Return the [X, Y] coordinate for the center point of the cell that contains the specified text.  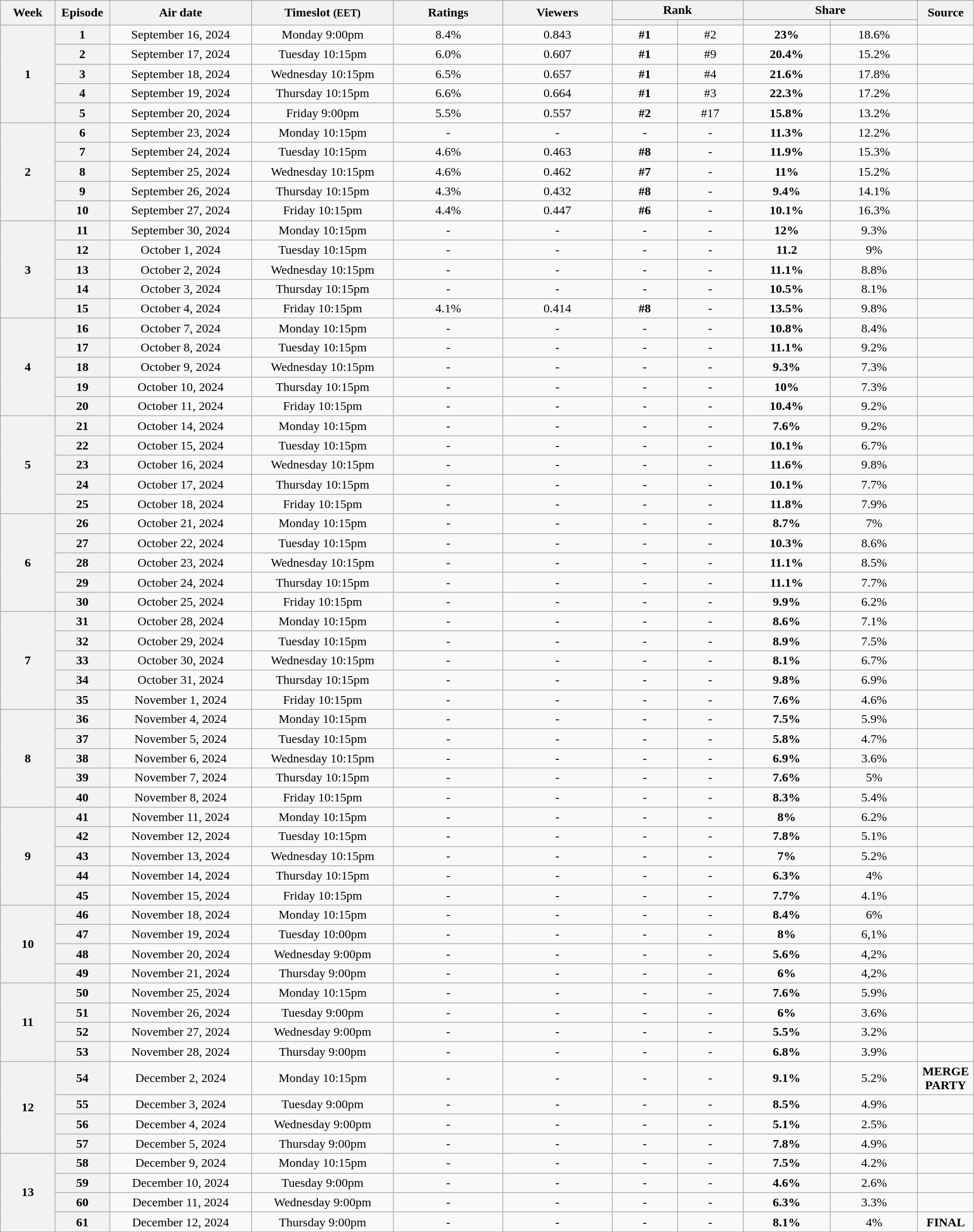
0.447 [558, 211]
22.3% [786, 94]
14 [82, 289]
Air date [180, 13]
November 8, 2024 [180, 797]
0.463 [558, 152]
October 1, 2024 [180, 250]
54 [82, 1078]
53 [82, 1052]
45 [82, 895]
Source [945, 13]
October 21, 2024 [180, 524]
November 19, 2024 [180, 934]
December 5, 2024 [180, 1144]
29 [82, 582]
6.8% [786, 1052]
November 7, 2024 [180, 778]
October 30, 2024 [180, 660]
#7 [645, 172]
October 28, 2024 [180, 621]
25 [82, 504]
September 20, 2024 [180, 113]
42 [82, 836]
Ratings [448, 13]
32 [82, 641]
37 [82, 739]
October 10, 2024 [180, 387]
Week [28, 13]
#9 [710, 54]
36 [82, 719]
12.2% [874, 133]
21.6% [786, 74]
December 4, 2024 [180, 1124]
10.4% [786, 406]
9% [874, 250]
34 [82, 680]
November 14, 2024 [180, 875]
October 15, 2024 [180, 445]
November 21, 2024 [180, 973]
57 [82, 1144]
60 [82, 1202]
12% [786, 230]
November 5, 2024 [180, 739]
October 18, 2024 [180, 504]
27 [82, 543]
0.462 [558, 172]
September 18, 2024 [180, 74]
9.1% [786, 1078]
5.6% [786, 954]
33 [82, 660]
3.2% [874, 1032]
17.8% [874, 74]
41 [82, 817]
8.7% [786, 524]
October 4, 2024 [180, 308]
11.9% [786, 152]
October 11, 2024 [180, 406]
0.843 [558, 34]
Rank [677, 10]
6.5% [448, 74]
September 19, 2024 [180, 94]
Timeslot (EET) [323, 13]
15.8% [786, 113]
September 17, 2024 [180, 54]
November 12, 2024 [180, 836]
11.3% [786, 133]
0.414 [558, 308]
December 2, 2024 [180, 1078]
October 3, 2024 [180, 289]
50 [82, 993]
17 [82, 347]
24 [82, 484]
5.8% [786, 739]
November 20, 2024 [180, 954]
November 26, 2024 [180, 1013]
10.3% [786, 543]
November 6, 2024 [180, 758]
15 [82, 308]
9.4% [786, 191]
39 [82, 778]
20.4% [786, 54]
October 24, 2024 [180, 582]
26 [82, 524]
December 3, 2024 [180, 1105]
4.3% [448, 191]
December 12, 2024 [180, 1222]
11.2 [786, 250]
November 27, 2024 [180, 1032]
0.432 [558, 191]
Monday 9:00pm [323, 34]
8.8% [874, 269]
13.5% [786, 308]
2.5% [874, 1124]
October 14, 2024 [180, 426]
58 [82, 1163]
#6 [645, 211]
8.3% [786, 797]
16.3% [874, 211]
6,1% [874, 934]
19 [82, 387]
14.1% [874, 191]
September 27, 2024 [180, 211]
November 4, 2024 [180, 719]
61 [82, 1222]
4.7% [874, 739]
November 15, 2024 [180, 895]
18.6% [874, 34]
December 11, 2024 [180, 1202]
16 [82, 328]
0.557 [558, 113]
September 25, 2024 [180, 172]
October 29, 2024 [180, 641]
7.9% [874, 504]
40 [82, 797]
6.0% [448, 54]
September 30, 2024 [180, 230]
MERGE PARTY [945, 1078]
51 [82, 1013]
0.607 [558, 54]
18 [82, 367]
4.4% [448, 211]
59 [82, 1183]
7.1% [874, 621]
4.2% [874, 1163]
Episode [82, 13]
10% [786, 387]
22 [82, 445]
8.9% [786, 641]
November 28, 2024 [180, 1052]
30 [82, 602]
September 26, 2024 [180, 191]
2.6% [874, 1183]
52 [82, 1032]
23 [82, 465]
October 7, 2024 [180, 328]
#4 [710, 74]
13.2% [874, 113]
15.3% [874, 152]
December 10, 2024 [180, 1183]
3.3% [874, 1202]
October 2, 2024 [180, 269]
#3 [710, 94]
October 17, 2024 [180, 484]
6.6% [448, 94]
September 16, 2024 [180, 34]
September 24, 2024 [180, 152]
5.4% [874, 797]
Tuesday 10:00pm [323, 934]
October 8, 2024 [180, 347]
28 [82, 563]
43 [82, 856]
Viewers [558, 13]
#17 [710, 113]
10.8% [786, 328]
December 9, 2024 [180, 1163]
Friday 9:00pm [323, 113]
October 22, 2024 [180, 543]
3.9% [874, 1052]
11.8% [786, 504]
49 [82, 973]
Share [830, 10]
55 [82, 1105]
October 23, 2024 [180, 563]
November 13, 2024 [180, 856]
10.5% [786, 289]
9.9% [786, 602]
11.6% [786, 465]
11% [786, 172]
October 16, 2024 [180, 465]
November 11, 2024 [180, 817]
38 [82, 758]
44 [82, 875]
46 [82, 914]
November 25, 2024 [180, 993]
21 [82, 426]
56 [82, 1124]
17.2% [874, 94]
November 1, 2024 [180, 700]
0.664 [558, 94]
31 [82, 621]
FINAL [945, 1222]
October 31, 2024 [180, 680]
September 23, 2024 [180, 133]
48 [82, 954]
5% [874, 778]
October 25, 2024 [180, 602]
20 [82, 406]
47 [82, 934]
November 18, 2024 [180, 914]
35 [82, 700]
23% [786, 34]
0.657 [558, 74]
October 9, 2024 [180, 367]
